Extract the [X, Y] coordinate from the center of the cell holding the provided text.  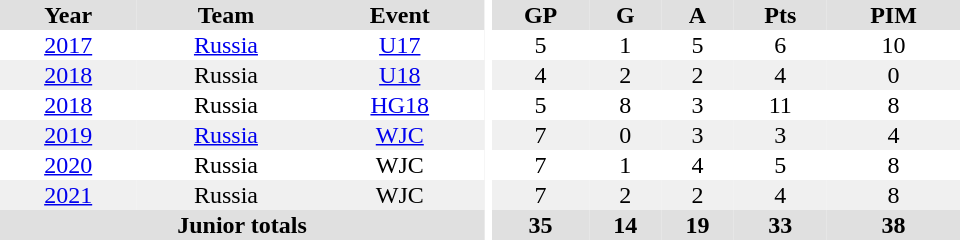
2019 [68, 135]
Junior totals [242, 225]
Team [226, 15]
Event [400, 15]
GP [540, 15]
14 [625, 225]
35 [540, 225]
33 [781, 225]
Year [68, 15]
2017 [68, 45]
PIM [894, 15]
U18 [400, 75]
2021 [68, 195]
10 [894, 45]
U17 [400, 45]
Pts [781, 15]
A [697, 15]
38 [894, 225]
2020 [68, 165]
HG18 [400, 105]
19 [697, 225]
11 [781, 105]
G [625, 15]
6 [781, 45]
